Return [X, Y] of the center of cell containing provided text 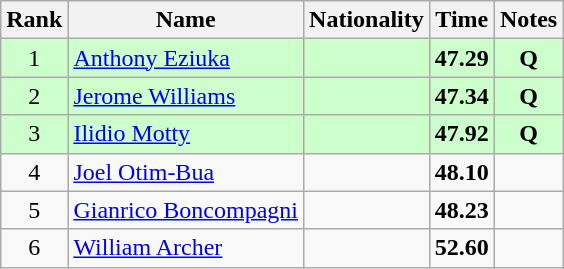
Rank [34, 20]
47.92 [462, 134]
48.10 [462, 172]
47.34 [462, 96]
4 [34, 172]
Nationality [367, 20]
47.29 [462, 58]
Ilidio Motty [186, 134]
Joel Otim-Bua [186, 172]
48.23 [462, 210]
William Archer [186, 248]
2 [34, 96]
52.60 [462, 248]
1 [34, 58]
Notes [528, 20]
Jerome Williams [186, 96]
3 [34, 134]
Anthony Eziuka [186, 58]
Name [186, 20]
Gianrico Boncompagni [186, 210]
Time [462, 20]
5 [34, 210]
6 [34, 248]
